Output the (x, y) coordinate of the center of the cell containing the given text.  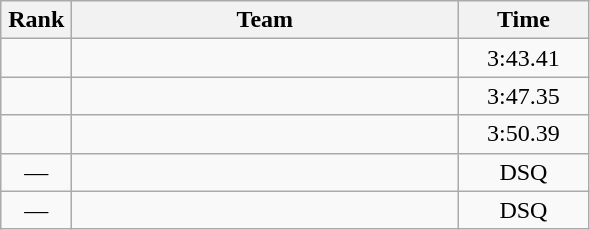
Rank (36, 20)
Time (524, 20)
3:43.41 (524, 58)
3:47.35 (524, 96)
3:50.39 (524, 134)
Team (265, 20)
